Provide the [x, y] coordinate of the cell's center where the given text is located.  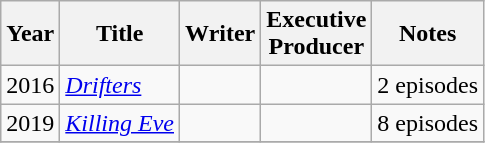
2 episodes [428, 85]
Writer [220, 34]
2016 [30, 85]
Killing Eve [120, 123]
8 episodes [428, 123]
Drifters [120, 85]
ExecutiveProducer [316, 34]
Year [30, 34]
Notes [428, 34]
2019 [30, 123]
Title [120, 34]
